Output the (X, Y) coordinate of the center of the cell containing the given text.  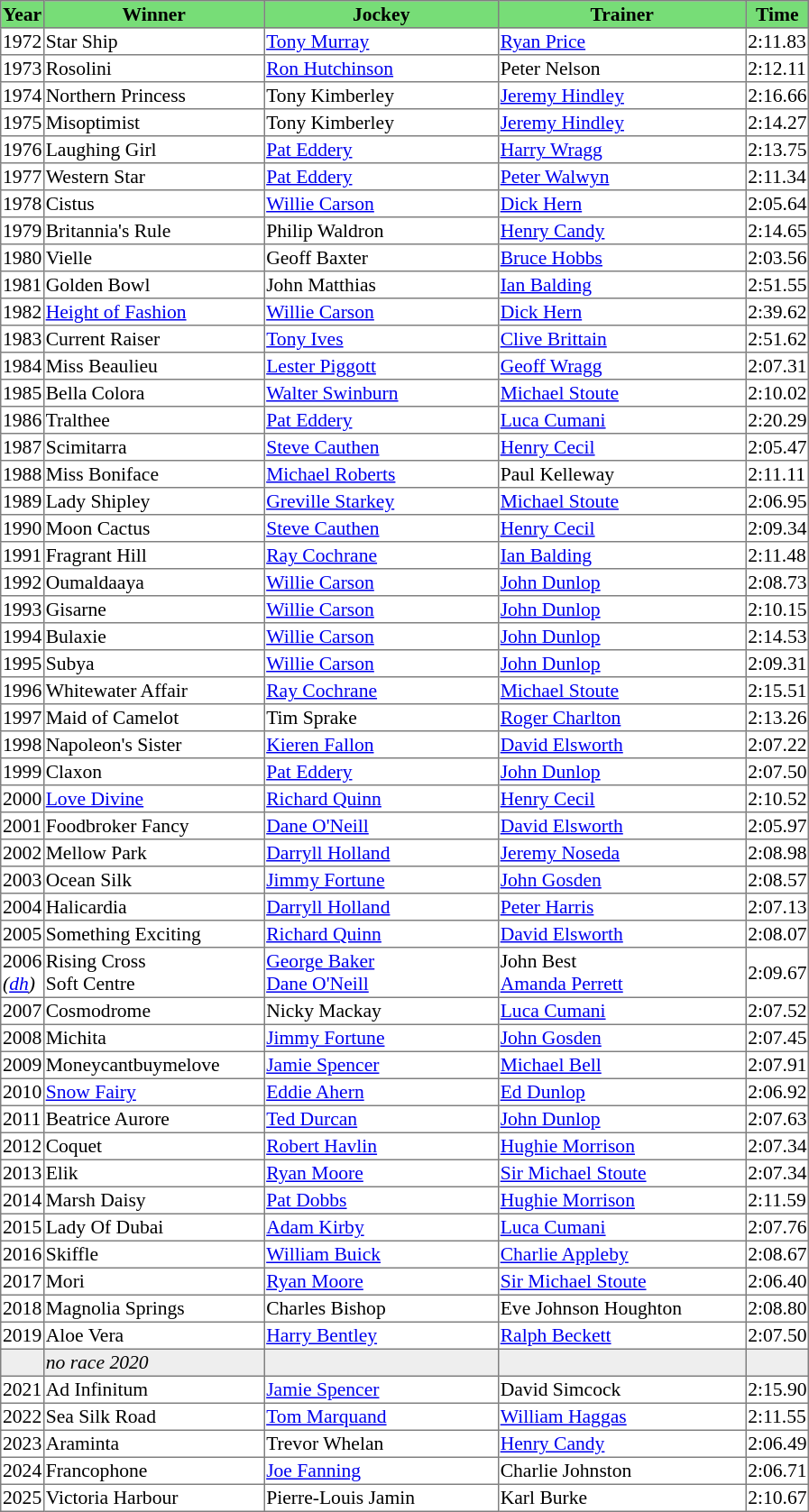
2:06.92 (777, 1092)
Geoff Wragg (621, 366)
Time (777, 14)
1987 (23, 447)
1982 (23, 312)
Robert Havlin (382, 1146)
Trainer (621, 14)
John BestAmanda Perrett (621, 973)
Cosmodrome (153, 1011)
Michita (153, 1038)
1997 (23, 718)
Joe Fanning (382, 1471)
1975 (23, 123)
2:14.53 (777, 637)
Charlie Johnston (621, 1471)
1984 (23, 366)
2:07.22 (777, 745)
2006(dh) (23, 973)
Scimitarra (153, 447)
2:51.55 (777, 285)
Ted Durcan (382, 1119)
2014 (23, 1200)
1990 (23, 528)
Sea Silk Road (153, 1416)
1992 (23, 582)
2:12.11 (777, 69)
2:06.71 (777, 1471)
2:10.15 (777, 609)
Golden Bowl (153, 285)
Tim Sprake (382, 718)
1993 (23, 609)
Pat Dobbs (382, 1200)
Marsh Daisy (153, 1200)
Ocean Silk (153, 880)
2:11.55 (777, 1416)
2:08.80 (777, 1308)
2:09.67 (777, 973)
Roger Charlton (621, 718)
Subya (153, 664)
2:07.31 (777, 366)
2008 (23, 1038)
2:07.52 (777, 1011)
2:11.34 (777, 177)
Vielle (153, 258)
2010 (23, 1092)
1983 (23, 339)
Cistus (153, 204)
Gisarne (153, 609)
1986 (23, 420)
2:11.48 (777, 555)
Winner (153, 14)
Tony Ives (382, 339)
Geoff Baxter (382, 258)
1972 (23, 41)
2:07.45 (777, 1038)
2:11.59 (777, 1200)
1980 (23, 258)
2:11.83 (777, 41)
2004 (23, 907)
Harry Bentley (382, 1335)
Mori (153, 1281)
Love Divine (153, 799)
2019 (23, 1335)
Height of Fashion (153, 312)
Snow Fairy (153, 1092)
Adam Kirby (382, 1227)
2023 (23, 1443)
Moneycantbuymelove (153, 1065)
2:06.40 (777, 1281)
Miss Beaulieu (153, 366)
Pierre-Louis Jamin (382, 1498)
2:05.97 (777, 826)
2:08.73 (777, 582)
Laughing Girl (153, 150)
1999 (23, 772)
2000 (23, 799)
2003 (23, 880)
1974 (23, 96)
2:20.29 (777, 420)
1978 (23, 204)
1996 (23, 691)
William Haggas (621, 1416)
2:06.49 (777, 1443)
2:39.62 (777, 312)
2:09.31 (777, 664)
Charlie Appleby (621, 1254)
1998 (23, 745)
2016 (23, 1254)
Miss Boniface (153, 474)
Walter Swinburn (382, 393)
1981 (23, 285)
Something Exciting (153, 934)
Clive Brittain (621, 339)
Lady Shipley (153, 501)
2012 (23, 1146)
Ralph Beckett (621, 1335)
2009 (23, 1065)
Moon Cactus (153, 528)
2:07.76 (777, 1227)
Skiffle (153, 1254)
2:10.02 (777, 393)
Ron Hutchinson (382, 69)
1976 (23, 150)
David Simcock (621, 1389)
2:08.57 (777, 880)
Whitewater Affair (153, 691)
Dane O'Neill (382, 826)
Jeremy Noseda (621, 853)
Nicky Mackay (382, 1011)
2:06.95 (777, 501)
Magnolia Springs (153, 1308)
1994 (23, 637)
Kieren Fallon (382, 745)
Britannia's Rule (153, 231)
Michael Roberts (382, 474)
2017 (23, 1281)
Rising CrossSoft Centre (153, 973)
1995 (23, 664)
2:09.34 (777, 528)
Harry Wragg (621, 150)
2011 (23, 1119)
2:05.47 (777, 447)
Elik (153, 1173)
2021 (23, 1389)
Victoria Harbour (153, 1498)
Year (23, 14)
Trevor Whelan (382, 1443)
2005 (23, 934)
Current Raiser (153, 339)
Peter Nelson (621, 69)
John Matthias (382, 285)
Star Ship (153, 41)
Coquet (153, 1146)
Claxon (153, 772)
2018 (23, 1308)
2025 (23, 1498)
Fragrant Hill (153, 555)
1977 (23, 177)
2:13.26 (777, 718)
Ad Infinitum (153, 1389)
2:10.52 (777, 799)
2:15.51 (777, 691)
Napoleon's Sister (153, 745)
2:03.56 (777, 258)
2:14.65 (777, 231)
Northern Princess (153, 96)
Francophone (153, 1471)
Jockey (382, 14)
Karl Burke (621, 1498)
William Buick (382, 1254)
2:08.67 (777, 1254)
Western Star (153, 177)
2013 (23, 1173)
2:07.13 (777, 907)
Paul Kelleway (621, 474)
2:08.98 (777, 853)
Aloe Vera (153, 1335)
Bruce Hobbs (621, 258)
1985 (23, 393)
2:08.07 (777, 934)
Halicardia (153, 907)
Philip Waldron (382, 231)
Oumaldaaya (153, 582)
2:07.91 (777, 1065)
2:05.64 (777, 204)
2002 (23, 853)
Ed Dunlop (621, 1092)
Foodbroker Fancy (153, 826)
Tralthee (153, 420)
2:14.27 (777, 123)
Rosolini (153, 69)
2:15.90 (777, 1389)
2022 (23, 1416)
2:13.75 (777, 150)
2015 (23, 1227)
Lester Piggott (382, 366)
1988 (23, 474)
Ryan Price (621, 41)
Michael Bell (621, 1065)
Araminta (153, 1443)
Lady Of Dubai (153, 1227)
2:16.66 (777, 96)
Greville Starkey (382, 501)
Eve Johnson Houghton (621, 1308)
1979 (23, 231)
Tony Murray (382, 41)
1991 (23, 555)
Mellow Park (153, 853)
Bella Colora (153, 393)
Misoptimist (153, 123)
2:10.67 (777, 1498)
Eddie Ahern (382, 1092)
Bulaxie (153, 637)
2007 (23, 1011)
2024 (23, 1471)
George BakerDane O'Neill (382, 973)
no race 2020 (153, 1362)
Charles Bishop (382, 1308)
2:07.63 (777, 1119)
1989 (23, 501)
Tom Marquand (382, 1416)
Peter Walwyn (621, 177)
2:51.62 (777, 339)
Maid of Camelot (153, 718)
2001 (23, 826)
Peter Harris (621, 907)
Beatrice Aurore (153, 1119)
2:11.11 (777, 474)
1973 (23, 69)
